Return [x, y] of the center of cell containing provided text 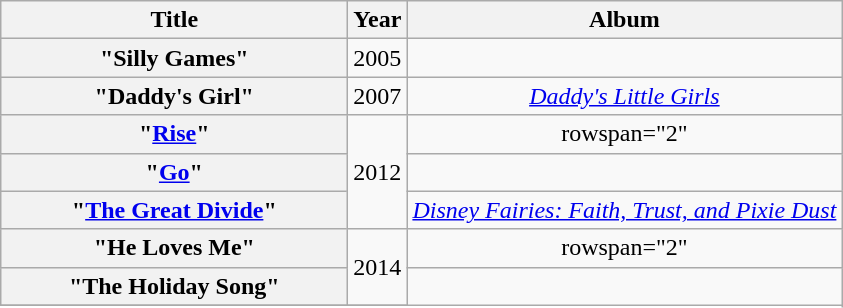
Daddy's Little Girls [624, 96]
Disney Fairies: Faith, Trust, and Pixie Dust [624, 210]
"Silly Games" [174, 58]
"Rise" [174, 134]
2007 [378, 96]
"The Great Divide" [174, 210]
2005 [378, 58]
2012 [378, 172]
"Go" [174, 172]
"Daddy's Girl" [174, 96]
"The Holiday Song" [174, 286]
Title [174, 20]
"He Loves Me" [174, 248]
Year [378, 20]
2014 [378, 267]
Album [624, 20]
